Output the [x, y] coordinate of the center of the cell containing the given text.  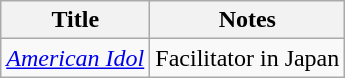
Title [76, 20]
Facilitator in Japan [248, 58]
Notes [248, 20]
American Idol [76, 58]
